Return the [x, y] coordinate for the center point of the cell that contains the specified text.  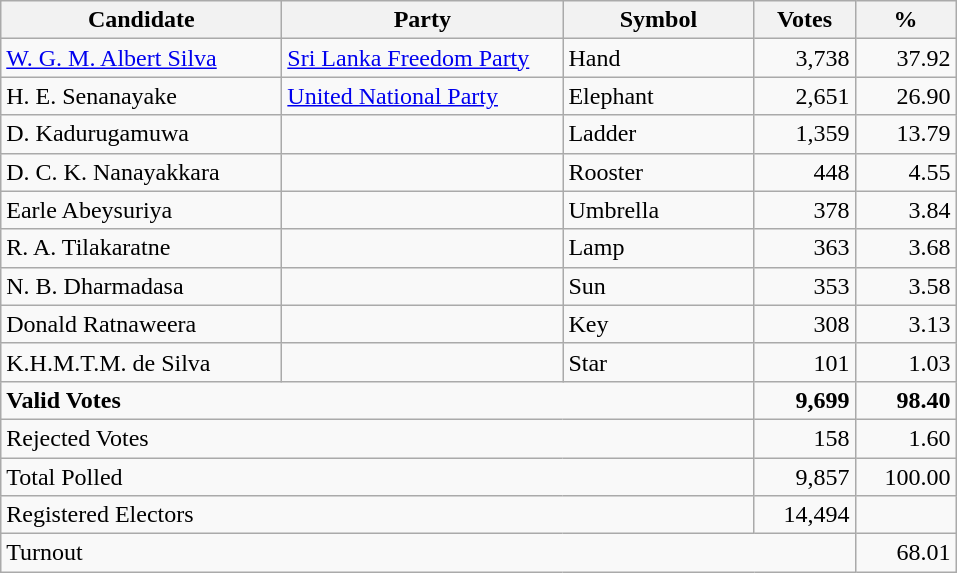
Key [658, 324]
Symbol [658, 20]
Lamp [658, 248]
101 [804, 362]
% [906, 20]
D. Kadurugamuwa [142, 134]
308 [804, 324]
9,857 [804, 477]
26.90 [906, 96]
R. A. Tilakaratne [142, 248]
United National Party [422, 96]
Sun [658, 286]
4.55 [906, 172]
W. G. M. Albert Silva [142, 58]
Elephant [658, 96]
Candidate [142, 20]
13.79 [906, 134]
Umbrella [658, 210]
Total Polled [378, 477]
363 [804, 248]
1.60 [906, 438]
2,651 [804, 96]
158 [804, 438]
3.68 [906, 248]
Rejected Votes [378, 438]
3,738 [804, 58]
3.58 [906, 286]
37.92 [906, 58]
Ladder [658, 134]
Valid Votes [378, 400]
1,359 [804, 134]
Hand [658, 58]
Sri Lanka Freedom Party [422, 58]
Votes [804, 20]
100.00 [906, 477]
9,699 [804, 400]
448 [804, 172]
378 [804, 210]
68.01 [906, 553]
D. C. K. Nanayakkara [142, 172]
98.40 [906, 400]
Party [422, 20]
K.H.M.T.M. de Silva [142, 362]
Turnout [428, 553]
3.13 [906, 324]
Registered Electors [378, 515]
H. E. Senanayake [142, 96]
14,494 [804, 515]
N. B. Dharmadasa [142, 286]
Rooster [658, 172]
3.84 [906, 210]
Star [658, 362]
353 [804, 286]
Earle Abeysuriya [142, 210]
Donald Ratnaweera [142, 324]
1.03 [906, 362]
